From the cell containing the given text, extract its center point as [x, y] coordinate. 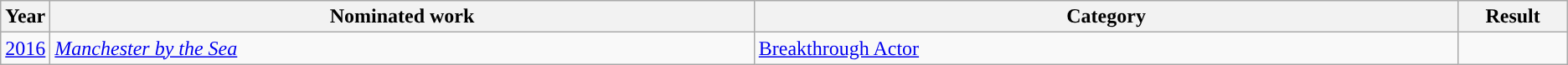
Category [1106, 17]
Breakthrough Actor [1106, 48]
Year [25, 17]
Nominated work [402, 17]
Result [1513, 17]
Manchester by the Sea [402, 48]
2016 [25, 48]
